Capture the cell that displays the provided text and extract its (X, Y) central coordinate. 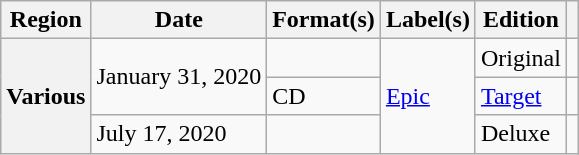
Various (46, 96)
July 17, 2020 (179, 134)
Label(s) (428, 20)
Date (179, 20)
January 31, 2020 (179, 77)
Target (520, 96)
Original (520, 58)
Epic (428, 96)
Region (46, 20)
Format(s) (324, 20)
CD (324, 96)
Deluxe (520, 134)
Edition (520, 20)
